For the text-containing cell, return its midpoint in [x, y] coordinate format. 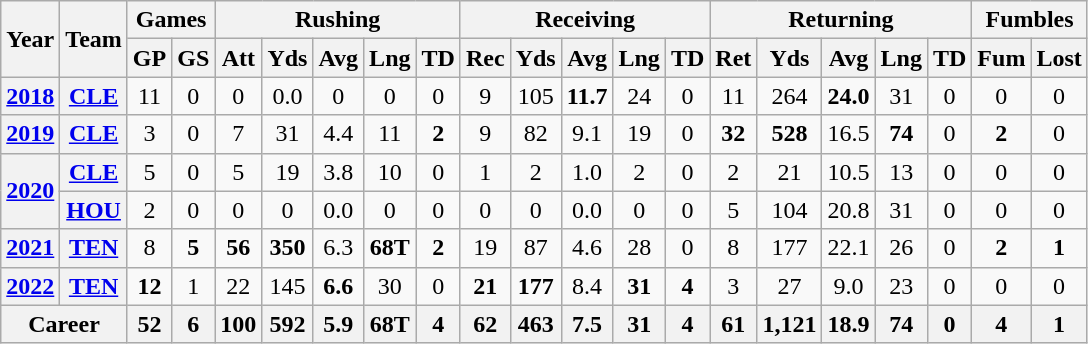
Career [64, 324]
28 [639, 248]
145 [288, 286]
6 [194, 324]
Fumbles [1030, 20]
6.3 [338, 248]
105 [536, 96]
6.6 [338, 286]
Lost [1059, 58]
23 [901, 286]
463 [536, 324]
26 [901, 248]
30 [390, 286]
8.4 [587, 286]
Att [238, 58]
Games [170, 20]
4.4 [338, 134]
32 [734, 134]
104 [790, 210]
11.7 [587, 96]
Ret [734, 58]
87 [536, 248]
52 [149, 324]
GS [194, 58]
61 [734, 324]
350 [288, 248]
4.6 [587, 248]
9.1 [587, 134]
16.5 [848, 134]
HOU [94, 210]
24 [639, 96]
3.8 [338, 172]
62 [485, 324]
528 [790, 134]
5.9 [338, 324]
1,121 [790, 324]
7.5 [587, 324]
Fum [1002, 58]
9.0 [848, 286]
2021 [30, 248]
10 [390, 172]
18.9 [848, 324]
Rushing [338, 20]
Rec [485, 58]
13 [901, 172]
2020 [30, 191]
GP [149, 58]
2018 [30, 96]
22 [238, 286]
27 [790, 286]
2022 [30, 286]
100 [238, 324]
592 [288, 324]
Year [30, 39]
7 [238, 134]
Returning [841, 20]
Receiving [584, 20]
56 [238, 248]
2019 [30, 134]
264 [790, 96]
1.0 [587, 172]
22.1 [848, 248]
24.0 [848, 96]
Team [94, 39]
12 [149, 286]
20.8 [848, 210]
10.5 [848, 172]
82 [536, 134]
